Determine the [x, y] coordinate at the center of the cell enclosing the given text.  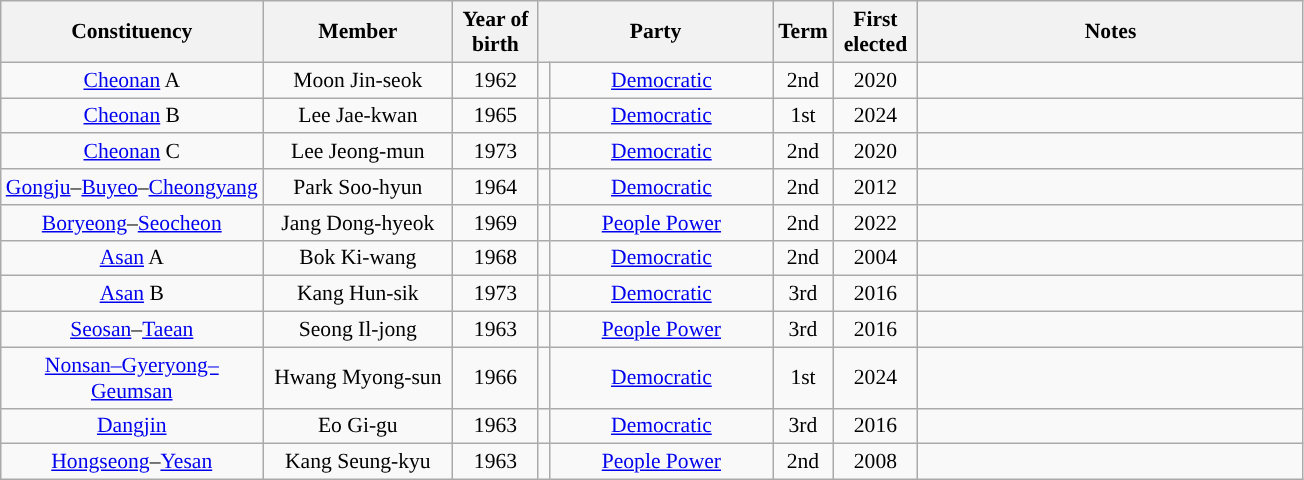
Cheonan C [132, 152]
Constituency [132, 32]
1965 [496, 116]
Lee Jeong-mun [358, 152]
Boryeong–Seocheon [132, 223]
Hongseong–Yesan [132, 462]
Jang Dong-hyeok [358, 223]
2012 [876, 187]
2008 [876, 462]
Seosan–Taean [132, 330]
Cheonan B [132, 116]
Park Soo-hyun [358, 187]
Notes [1110, 32]
2022 [876, 223]
Asan A [132, 258]
Nonsan–Gyeryong–Geumsan [132, 378]
Asan B [132, 294]
Kang Hun-sik [358, 294]
1964 [496, 187]
Seong Il-jong [358, 330]
Member [358, 32]
1968 [496, 258]
Dangjin [132, 426]
Kang Seung-kyu [358, 462]
1969 [496, 223]
Year of birth [496, 32]
Cheonan A [132, 80]
Term [803, 32]
Party [656, 32]
1966 [496, 378]
Eo Gi-gu [358, 426]
Lee Jae-kwan [358, 116]
Bok Ki-wang [358, 258]
Gongju–Buyeo–Cheongyang [132, 187]
2004 [876, 258]
1962 [496, 80]
First elected [876, 32]
Moon Jin-seok [358, 80]
Hwang Myong-sun [358, 378]
